Determine the (x, y) coordinate at the center of the cell enclosing the given text.  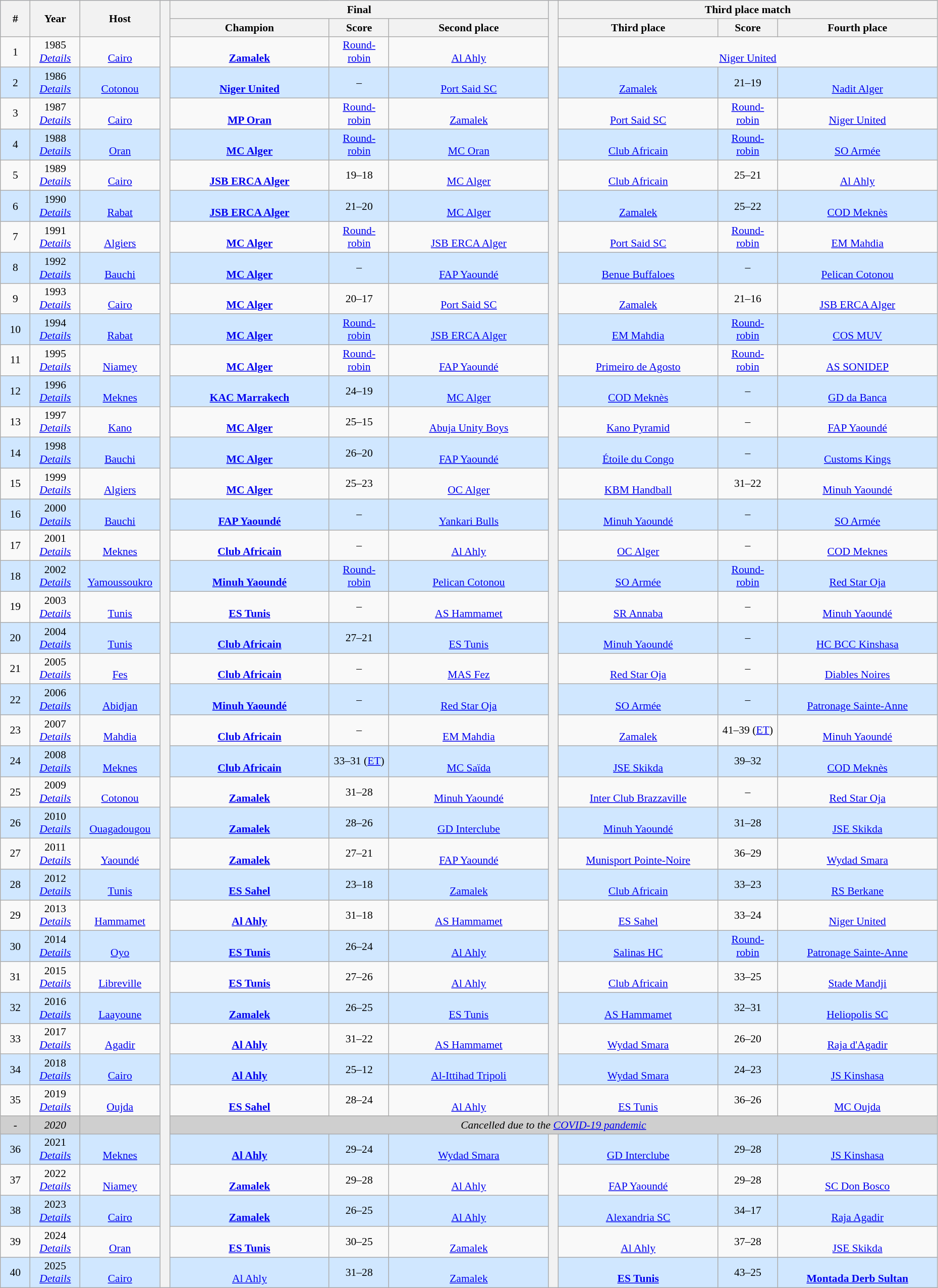
Champion (249, 28)
Second place (469, 28)
1988Details (56, 144)
30–25 (359, 1242)
28–24 (359, 1101)
1994Details (56, 330)
- (15, 1125)
1998Details (56, 453)
15 (15, 483)
Kano (120, 422)
Benue Buffaloes (638, 267)
2007Details (56, 731)
29 (15, 915)
2 (15, 83)
MC Oujda (857, 1101)
Diables Noires (857, 669)
AS SONIDEP (857, 360)
Oyo (120, 946)
1996Details (56, 391)
26–24 (359, 946)
25–12 (359, 1070)
32–31 (748, 1008)
Al-Ittihad Tripoli (469, 1070)
Libreville (120, 977)
30 (15, 946)
Nadit Alger (857, 83)
39–32 (748, 761)
37 (15, 1181)
18 (15, 576)
1991Details (56, 237)
21–16 (748, 299)
2013Details (56, 915)
2014Details (56, 946)
1999Details (56, 483)
34–17 (748, 1211)
33 (15, 1038)
SR Annaba (638, 607)
11 (15, 360)
2025Details (56, 1272)
2002Details (56, 576)
14 (15, 453)
24–23 (748, 1070)
RS Berkane (857, 885)
Montada Derb Sultan (857, 1272)
2004Details (56, 638)
2018Details (56, 1070)
2016Details (56, 1008)
28–26 (359, 823)
2001Details (56, 545)
16 (15, 515)
39 (15, 1242)
1 (15, 51)
22 (15, 699)
2011Details (56, 854)
1987Details (56, 114)
KBM Handball (638, 483)
38 (15, 1211)
1989Details (56, 176)
Final (359, 10)
2006Details (56, 699)
33–31 (ET) (359, 761)
2022Details (56, 1181)
Raja Agadir (857, 1211)
5 (15, 176)
19–18 (359, 176)
24–19 (359, 391)
25–15 (359, 422)
Inter Club Brazzaville (638, 792)
36–26 (748, 1101)
43–25 (748, 1272)
7 (15, 237)
31–18 (359, 915)
20–17 (359, 299)
# (15, 18)
MC Saïda (469, 761)
Oujda (120, 1101)
COD Meknes (857, 545)
41–39 (ET) (748, 731)
2003Details (56, 607)
26 (15, 823)
Heliopolis SC (857, 1008)
Abidjan (120, 699)
2020 (56, 1125)
MP Oran (249, 114)
2015Details (56, 977)
9 (15, 299)
1992Details (56, 267)
17 (15, 545)
Kano Pyramid (638, 422)
GD da Banca (857, 391)
1997Details (56, 422)
Host (120, 18)
27–26 (359, 977)
1990Details (56, 206)
32 (15, 1008)
2021Details (56, 1149)
36 (15, 1149)
34 (15, 1070)
4 (15, 144)
25–22 (748, 206)
Cancelled due to the COVID-19 pandemic (553, 1125)
25 (15, 792)
Ouagadougou (120, 823)
Yamoussoukro (120, 576)
SC Don Bosco (857, 1181)
2008Details (56, 761)
Yaoundé (120, 854)
24 (15, 761)
13 (15, 422)
Stade Mandji (857, 977)
MC Oran (469, 144)
Raja d'Agadir (857, 1038)
37–28 (748, 1242)
MAS Fez (469, 669)
1995Details (56, 360)
HC BCC Kinshasa (857, 638)
Fourth place (857, 28)
25–21 (748, 176)
Customs Kings (857, 453)
Étoile du Congo (638, 453)
Hammamet (120, 915)
KAC Marrakech (249, 391)
1986Details (56, 83)
27 (15, 854)
2019Details (56, 1101)
29–24 (359, 1149)
2010Details (56, 823)
2024Details (56, 1242)
2009Details (56, 792)
Munisport Pointe-Noire (638, 854)
33–23 (748, 885)
2000Details (56, 515)
Third place (638, 28)
Fes (120, 669)
35 (15, 1101)
28 (15, 885)
1993Details (56, 299)
Third place match (748, 10)
10 (15, 330)
Laayoune (120, 1008)
Agadir (120, 1038)
19 (15, 607)
23–18 (359, 885)
Alexandria SC (638, 1211)
33–24 (748, 915)
25–23 (359, 483)
Salinas HC (638, 946)
33–25 (748, 977)
2005Details (56, 669)
Primeiro de Agosto (638, 360)
COS MUV (857, 330)
6 (15, 206)
Year (56, 18)
Abuja Unity Boys (469, 422)
40 (15, 1272)
23 (15, 731)
3 (15, 114)
1985Details (56, 51)
2012Details (56, 885)
2017Details (56, 1038)
20 (15, 638)
31 (15, 977)
8 (15, 267)
2023Details (56, 1211)
Yankari Bulls (469, 515)
21 (15, 669)
21–20 (359, 206)
12 (15, 391)
Mahdia (120, 731)
36–29 (748, 854)
21–19 (748, 83)
